Search for the cell housing the specified text and yield its (X, Y) center coordinate. 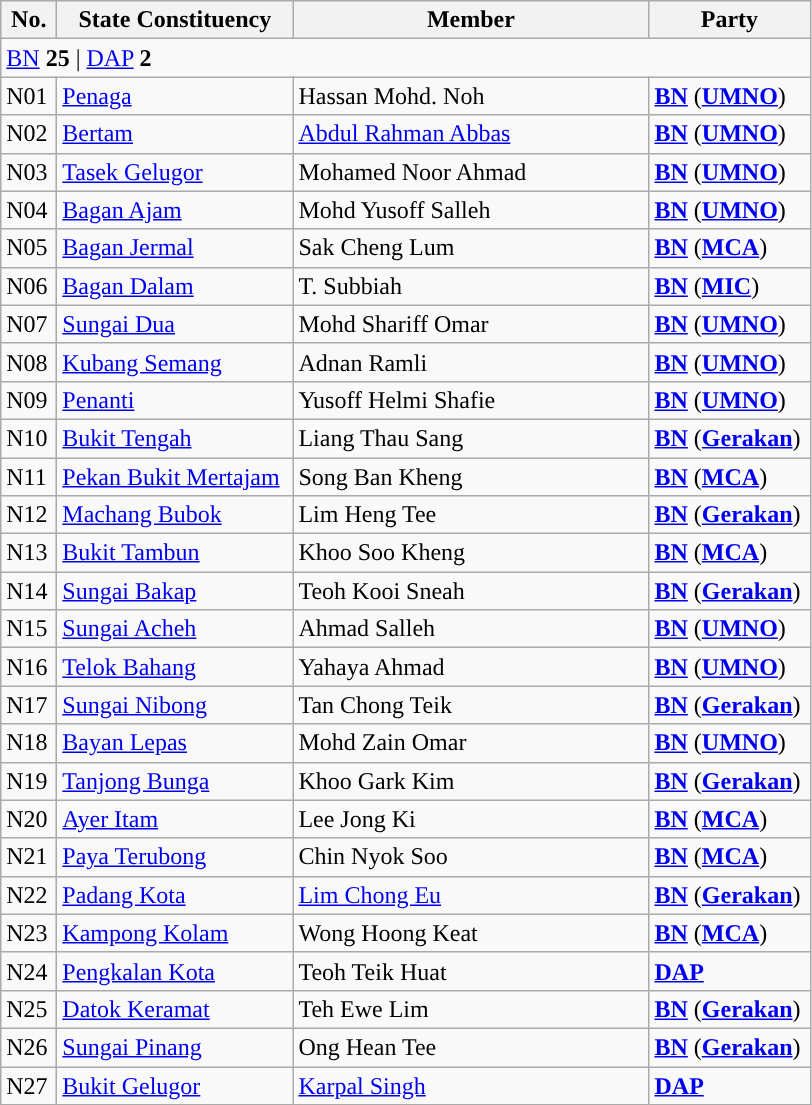
Abdul Rahman Abbas (471, 134)
State Constituency (175, 20)
Teh Ewe Lim (471, 1009)
Bayan Lepas (175, 743)
Bagan Dalam (175, 286)
Pengkalan Kota (175, 971)
Khoo Soo Kheng (471, 553)
Teoh Kooi Sneah (471, 591)
Tan Chong Teik (471, 705)
Liang Thau Sang (471, 438)
N09 (29, 400)
N19 (29, 781)
Tanjong Bunga (175, 781)
Adnan Ramli (471, 362)
Yusoff Helmi Shafie (471, 400)
Bagan Ajam (175, 210)
Kubang Semang (175, 362)
Sungai Bakap (175, 591)
N16 (29, 667)
Khoo Gark Kim (471, 781)
Mohamed Noor Ahmad (471, 172)
Hassan Mohd. Noh (471, 96)
Bukit Tambun (175, 553)
N21 (29, 857)
Chin Nyok Soo (471, 857)
N05 (29, 248)
N08 (29, 362)
T. Subbiah (471, 286)
Lee Jong Ki (471, 819)
Ayer Itam (175, 819)
Bukit Gelugor (175, 1085)
Song Ban Kheng (471, 477)
Penanti (175, 400)
Kampong Kolam (175, 933)
Machang Bubok (175, 515)
N03 (29, 172)
N14 (29, 591)
Karpal Singh (471, 1085)
N07 (29, 324)
N06 (29, 286)
N23 (29, 933)
Sungai Dua (175, 324)
Yahaya Ahmad (471, 667)
N24 (29, 971)
N25 (29, 1009)
Sungai Pinang (175, 1047)
Lim Chong Eu (471, 895)
Paya Terubong (175, 857)
N02 (29, 134)
N12 (29, 515)
Ahmad Salleh (471, 629)
N15 (29, 629)
Tasek Gelugor (175, 172)
N17 (29, 705)
Sungai Nibong (175, 705)
N20 (29, 819)
Mohd Shariff Omar (471, 324)
N04 (29, 210)
BN 25 | DAP 2 (406, 58)
N11 (29, 477)
Teoh Teik Huat (471, 971)
Penaga (175, 96)
Member (471, 20)
Mohd Yusoff Salleh (471, 210)
N27 (29, 1085)
Bertam (175, 134)
Telok Bahang (175, 667)
No. (29, 20)
N26 (29, 1047)
Lim Heng Tee (471, 515)
N10 (29, 438)
Mohd Zain Omar (471, 743)
Datok Keramat (175, 1009)
N22 (29, 895)
Ong Hean Tee (471, 1047)
Sungai Acheh (175, 629)
N13 (29, 553)
Sak Cheng Lum (471, 248)
N01 (29, 96)
Bukit Tengah (175, 438)
Padang Kota (175, 895)
Party (730, 20)
N18 (29, 743)
Bagan Jermal (175, 248)
Wong Hoong Keat (471, 933)
Pekan Bukit Mertajam (175, 477)
BN (MIC) (730, 286)
